Return [x, y] of the center of cell containing provided text 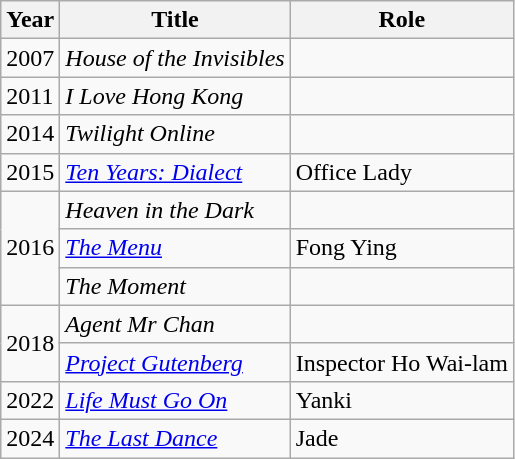
Ten Years: Dialect [175, 172]
I Love Hong Kong [175, 96]
Life Must Go On [175, 400]
The Menu [175, 248]
Heaven in the Dark [175, 210]
Office Lady [402, 172]
2007 [30, 58]
Jade [402, 438]
2024 [30, 438]
2018 [30, 343]
House of the Invisibles [175, 58]
2022 [30, 400]
Yanki [402, 400]
2016 [30, 248]
Agent Mr Chan [175, 324]
2015 [30, 172]
The Moment [175, 286]
Project Gutenberg [175, 362]
2014 [30, 134]
Role [402, 20]
Fong Ying [402, 248]
Twilight Online [175, 134]
Year [30, 20]
The Last Dance [175, 438]
2011 [30, 96]
Title [175, 20]
Inspector Ho Wai-lam [402, 362]
